Extract the [X, Y] coordinate from the center of the cell holding the provided text.  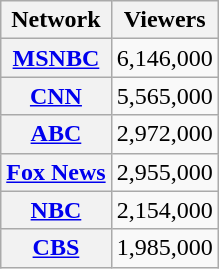
2,972,000 [164, 134]
2,955,000 [164, 172]
1,985,000 [164, 248]
Fox News [56, 172]
ABC [56, 134]
2,154,000 [164, 210]
5,565,000 [164, 96]
Network [56, 20]
CBS [56, 248]
Viewers [164, 20]
MSNBC [56, 58]
NBC [56, 210]
CNN [56, 96]
6,146,000 [164, 58]
